Return the [x, y] coordinate for the center point of the cell that contains the specified text.  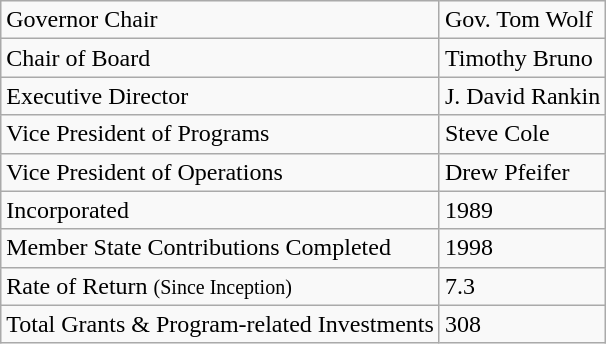
Governor Chair [220, 20]
Drew Pfeifer [522, 172]
Gov. Tom Wolf [522, 20]
1989 [522, 210]
Rate of Return (Since Inception) [220, 286]
1998 [522, 248]
Timothy Bruno [522, 58]
Chair of Board [220, 58]
308 [522, 324]
Total Grants & Program-related Investments [220, 324]
Incorporated [220, 210]
Member State Contributions Completed [220, 248]
Executive Director [220, 96]
Vice President of Operations [220, 172]
Steve Cole [522, 134]
Vice President of Programs [220, 134]
J. David Rankin [522, 96]
7.3 [522, 286]
